For the text-containing cell, return its midpoint in [X, Y] coordinate format. 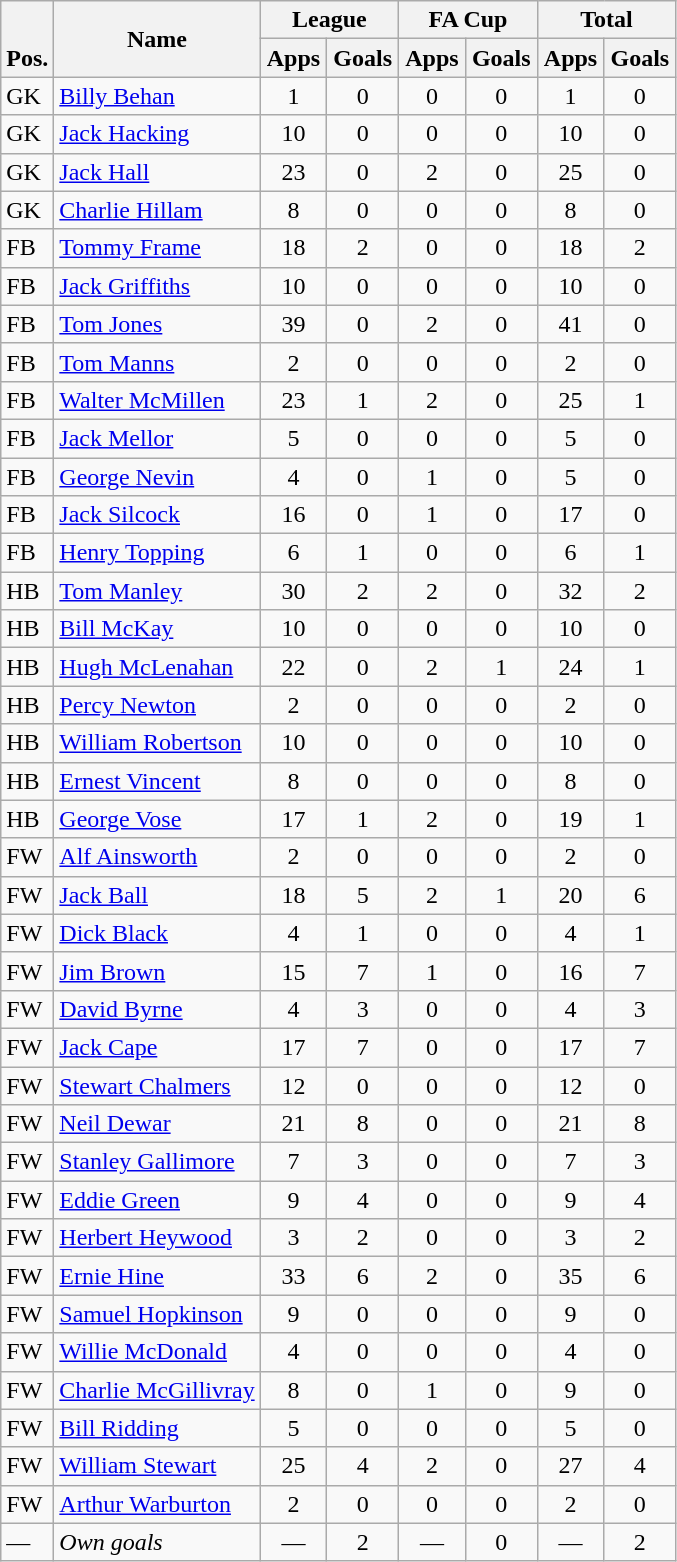
Tom Manley [157, 591]
Herbert Heywood [157, 1238]
Bill McKay [157, 629]
33 [294, 1276]
Jack Silcock [157, 515]
Tommy Frame [157, 248]
Total [606, 20]
Jim Brown [157, 971]
League [330, 20]
Eddie Green [157, 1200]
Stewart Chalmers [157, 1085]
Alf Ainsworth [157, 857]
Samuel Hopkinson [157, 1314]
41 [570, 324]
FA Cup [468, 20]
Charlie McGillivray [157, 1390]
Ernest Vincent [157, 781]
Jack Ball [157, 895]
Tom Jones [157, 324]
Ernie Hine [157, 1276]
Pos. [28, 39]
Arthur Warburton [157, 1504]
George Nevin [157, 477]
Jack Griffiths [157, 286]
Own goals [157, 1542]
Walter McMillen [157, 400]
15 [294, 971]
Stanley Gallimore [157, 1162]
Hugh McLenahan [157, 667]
32 [570, 591]
Jack Hall [157, 172]
Charlie Hillam [157, 210]
35 [570, 1276]
19 [570, 819]
Name [157, 39]
Jack Cape [157, 1047]
David Byrne [157, 1009]
Willie McDonald [157, 1352]
27 [570, 1466]
30 [294, 591]
39 [294, 324]
Billy Behan [157, 96]
George Vose [157, 819]
Bill Ridding [157, 1428]
Dick Black [157, 933]
William Robertson [157, 743]
Neil Dewar [157, 1124]
William Stewart [157, 1466]
22 [294, 667]
Tom Manns [157, 362]
Jack Mellor [157, 438]
24 [570, 667]
Henry Topping [157, 553]
20 [570, 895]
Jack Hacking [157, 134]
Percy Newton [157, 705]
